Extract the (x, y) coordinate from the center of the cell holding the provided text.  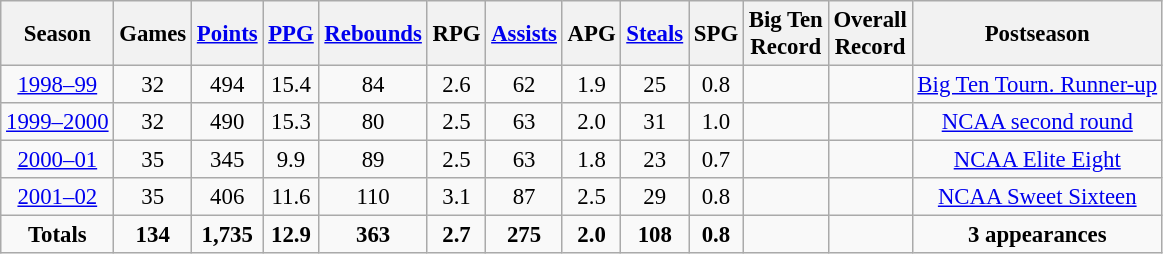
NCAA Sweet Sixteen (1037, 197)
2.6 (456, 85)
110 (373, 197)
80 (373, 122)
11.6 (291, 197)
Points (228, 34)
Big Ten Record (786, 34)
0.7 (716, 160)
84 (373, 85)
3 appearances (1037, 235)
3.1 (456, 197)
1,735 (228, 235)
Games (153, 34)
Big Ten Tourn. Runner-up (1037, 85)
62 (524, 85)
Rebounds (373, 34)
12.9 (291, 235)
Overall Record (870, 34)
1.9 (592, 85)
NCAA second round (1037, 122)
25 (655, 85)
87 (524, 197)
1999–2000 (58, 122)
108 (655, 235)
9.9 (291, 160)
Season (58, 34)
406 (228, 197)
Assists (524, 34)
29 (655, 197)
APG (592, 34)
490 (228, 122)
2.7 (456, 235)
494 (228, 85)
89 (373, 160)
15.3 (291, 122)
NCAA Elite Eight (1037, 160)
Steals (655, 34)
345 (228, 160)
SPG (716, 34)
RPG (456, 34)
Totals (58, 235)
15.4 (291, 85)
2000–01 (58, 160)
31 (655, 122)
363 (373, 235)
1998–99 (58, 85)
1.8 (592, 160)
PPG (291, 34)
23 (655, 160)
1.0 (716, 122)
Postseason (1037, 34)
134 (153, 235)
2001–02 (58, 197)
275 (524, 235)
